Search for the cell housing the specified text and yield its [X, Y] center coordinate. 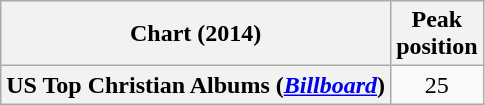
Peakposition [437, 34]
Chart (2014) [196, 34]
US Top Christian Albums (Billboard) [196, 85]
25 [437, 85]
